Detect which cell encompasses the target text, then output its (X, Y) center coordinate. 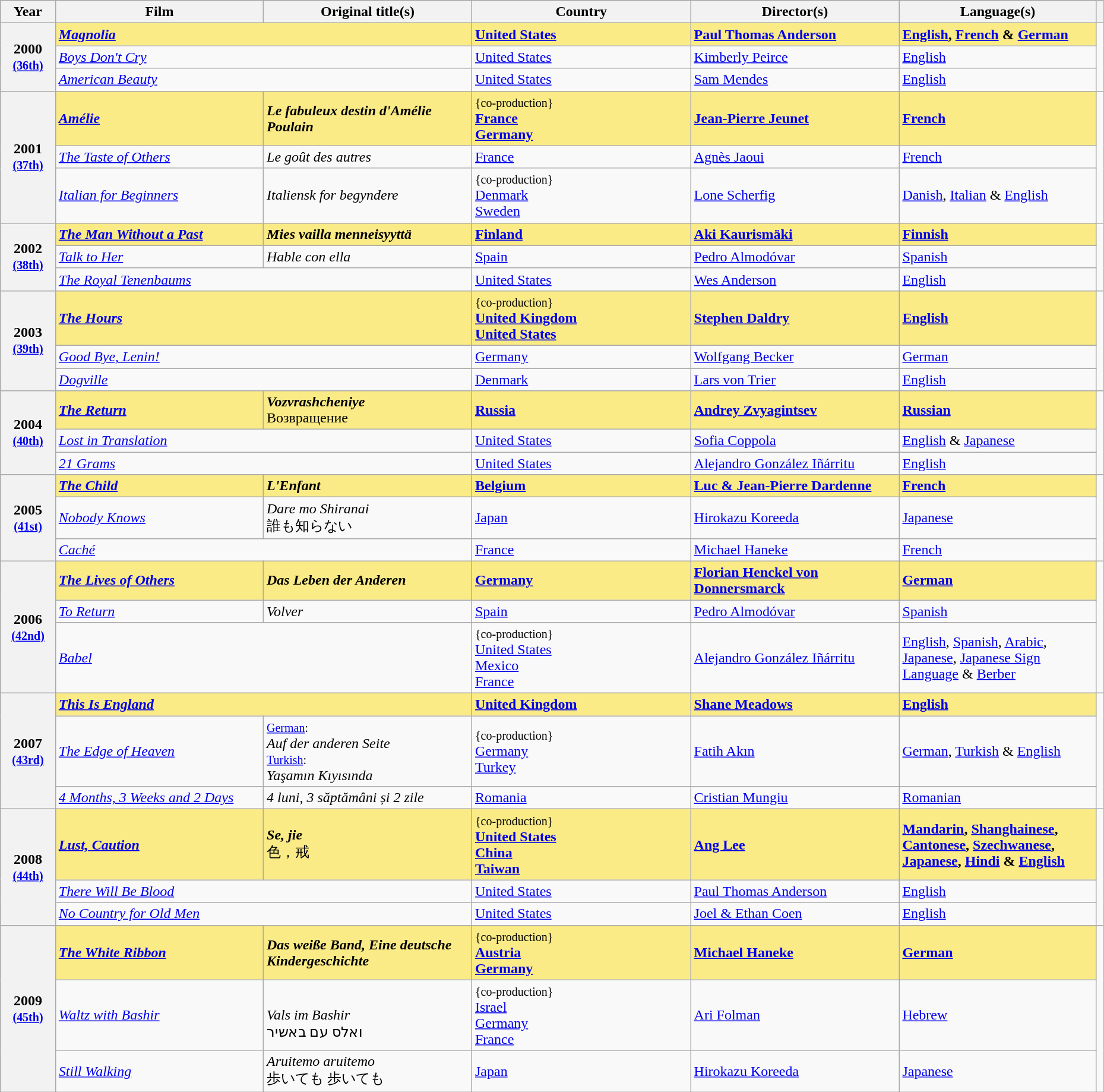
English, French & German (998, 34)
2003(39th) (29, 340)
Stephen Daldry (795, 318)
2009(45th) (29, 1009)
Andrey Zvyagintsev (795, 410)
2000(36th) (29, 57)
Mandarin, Shanghainese, Cantonese, Szechwanese, Japanese, Hindi & English (998, 845)
{co-production} United Kingdom United States (581, 318)
Romania (581, 798)
American Beauty (264, 80)
2002(38th) (29, 257)
Ari Folman (795, 1015)
To Return (159, 611)
Language(s) (998, 12)
Joel & Ethan Coen (795, 914)
Italian for Beginners (159, 195)
Dogville (264, 380)
Lone Scherfig (795, 195)
The White Ribbon (159, 952)
Sam Mendes (795, 80)
Shane Meadows (795, 705)
Italiensk for begyndere (368, 195)
Country (581, 12)
Amélie (159, 118)
Still Walking (159, 1071)
Lars von Trier (795, 380)
Aruitemo aruitemo歩いても 歩いても (368, 1071)
Wolfgang Becker (795, 356)
Waltz with Bashir (159, 1015)
Magnolia (264, 34)
Hable con ella (368, 257)
Cristian Mungiu (795, 798)
VozvrashcheniyeВозвращение (368, 410)
Finland (581, 234)
Boys Don't Cry (264, 57)
Jean-Pierre Jeunet (795, 118)
Ang Lee (795, 845)
Belgium (581, 486)
Year (29, 12)
Good Bye, Lenin! (264, 356)
Florian Henckel von Donnersmarck (795, 580)
{co-production} United States China Taiwan (581, 845)
2008(44th) (29, 867)
The Hours (264, 318)
{co-production} Germany Turkey (581, 751)
Nobody Knows (159, 518)
4 luni, 3 săptămâni și 2 zile (368, 798)
Das weiße Band, Eine deutsche Kindergeschichte (368, 952)
Volver (368, 611)
Agnès Jaoui (795, 157)
{co-production} France Germany (581, 118)
Original title(s) (368, 12)
2001(37th) (29, 157)
Aki Kaurismäki (795, 234)
L'Enfant (368, 486)
Caché (264, 550)
Lust, Caution (159, 845)
Danish, Italian & English (998, 195)
Denmark (581, 380)
{co-production} Israel Germany France (581, 1015)
Kimberly Peirce (795, 57)
Vals im Bashirואלס עם באשיר (368, 1015)
The Child (159, 486)
Sofia Coppola (795, 441)
This Is England (264, 705)
The Taste of Others (159, 157)
Romanian (998, 798)
The Lives of Others (159, 580)
Dare mo Shiranai誰も知らない (368, 518)
2004(40th) (29, 433)
Hebrew (998, 1015)
{co-production} Austria Germany (581, 952)
Talk to Her (159, 257)
Finnish (998, 234)
Mies vailla menneisyyttä (368, 234)
21 Grams (264, 463)
No Country for Old Men (264, 914)
Luc & Jean-Pierre Dardenne (795, 486)
Le goût des autres (368, 157)
Das Leben der Anderen (368, 580)
Film (159, 12)
{co-production} United States Mexico France (581, 658)
United Kingdom (581, 705)
Russia (581, 410)
German:Auf der anderen SeiteTurkish:Yaşamın Kıyısında (368, 751)
Babel (264, 658)
2005(41st) (29, 518)
The Royal Tenenbaums (264, 279)
4 Months, 3 Weeks and 2 Days (159, 798)
Russian (998, 410)
There Will Be Blood (264, 891)
English & Japanese (998, 441)
2007(43rd) (29, 751)
Lost in Translation (264, 441)
{co-production} Denmark Sweden (581, 195)
English, Spanish, Arabic, Japanese, Japanese Sign Language & Berber (998, 658)
Wes Anderson (795, 279)
German, Turkish & English (998, 751)
Fatih Akın (795, 751)
Le fabuleux destin d'Amélie Poulain (368, 118)
Director(s) (795, 12)
The Man Without a Past (159, 234)
2006(42nd) (29, 627)
Se, jie色，戒 (368, 845)
The Return (159, 410)
The Edge of Heaven (159, 751)
